Scan for the cell matching the given text and deliver its (X, Y) coordinate at center. 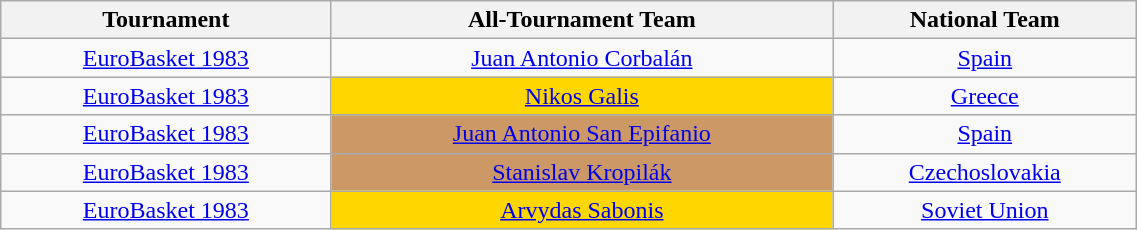
Greece (985, 96)
Arvydas Sabonis (582, 210)
Soviet Union (985, 210)
Czechoslovakia (985, 172)
Tournament (166, 20)
National Team (985, 20)
All-Tournament Team (582, 20)
Stanislav Kropilák (582, 172)
Juan Antonio San Epifanio (582, 134)
Nikos Galis (582, 96)
Juan Antonio Corbalán (582, 58)
